Provide the (X, Y) coordinate of the cell's center where the given text is located.  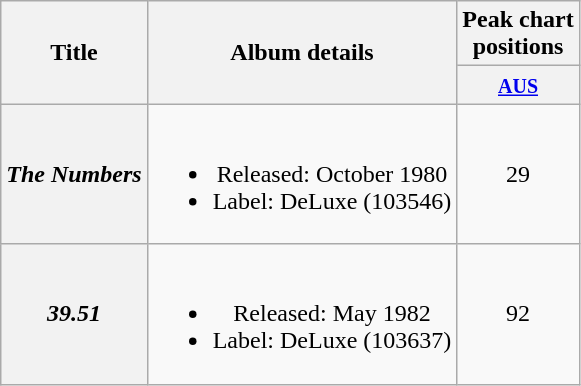
29 (518, 174)
92 (518, 314)
Released: October 1980Label: DeLuxe (103546) (302, 174)
The Numbers (74, 174)
Title (74, 52)
Peak chartpositions (518, 34)
AUS (518, 85)
Released: May 1982Label: DeLuxe (103637) (302, 314)
Album details (302, 52)
39.51 (74, 314)
